Return [X, Y] of the center of cell containing provided text 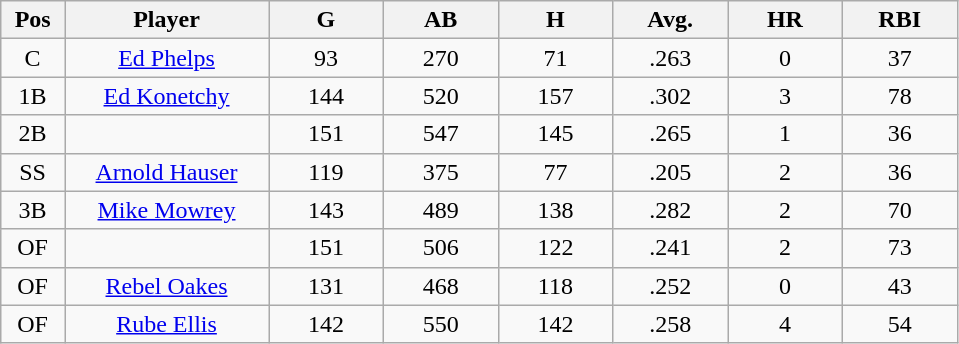
1 [786, 134]
54 [900, 324]
SS [33, 172]
Arnold Hauser [166, 172]
HR [786, 20]
.241 [670, 248]
547 [440, 134]
H [556, 20]
Player [166, 20]
143 [326, 210]
.302 [670, 96]
489 [440, 210]
70 [900, 210]
G [326, 20]
131 [326, 286]
468 [440, 286]
Ed Konetchy [166, 96]
93 [326, 58]
.205 [670, 172]
550 [440, 324]
77 [556, 172]
Rube Ellis [166, 324]
157 [556, 96]
375 [440, 172]
119 [326, 172]
78 [900, 96]
.258 [670, 324]
.263 [670, 58]
73 [900, 248]
138 [556, 210]
144 [326, 96]
C [33, 58]
AB [440, 20]
506 [440, 248]
.282 [670, 210]
Ed Phelps [166, 58]
.265 [670, 134]
.252 [670, 286]
43 [900, 286]
4 [786, 324]
71 [556, 58]
122 [556, 248]
Avg. [670, 20]
37 [900, 58]
Mike Mowrey [166, 210]
3 [786, 96]
2B [33, 134]
118 [556, 286]
1B [33, 96]
145 [556, 134]
Rebel Oakes [166, 286]
270 [440, 58]
Pos [33, 20]
3B [33, 210]
RBI [900, 20]
520 [440, 96]
